Determine the [x, y] coordinate at the center of the cell enclosing the given text.  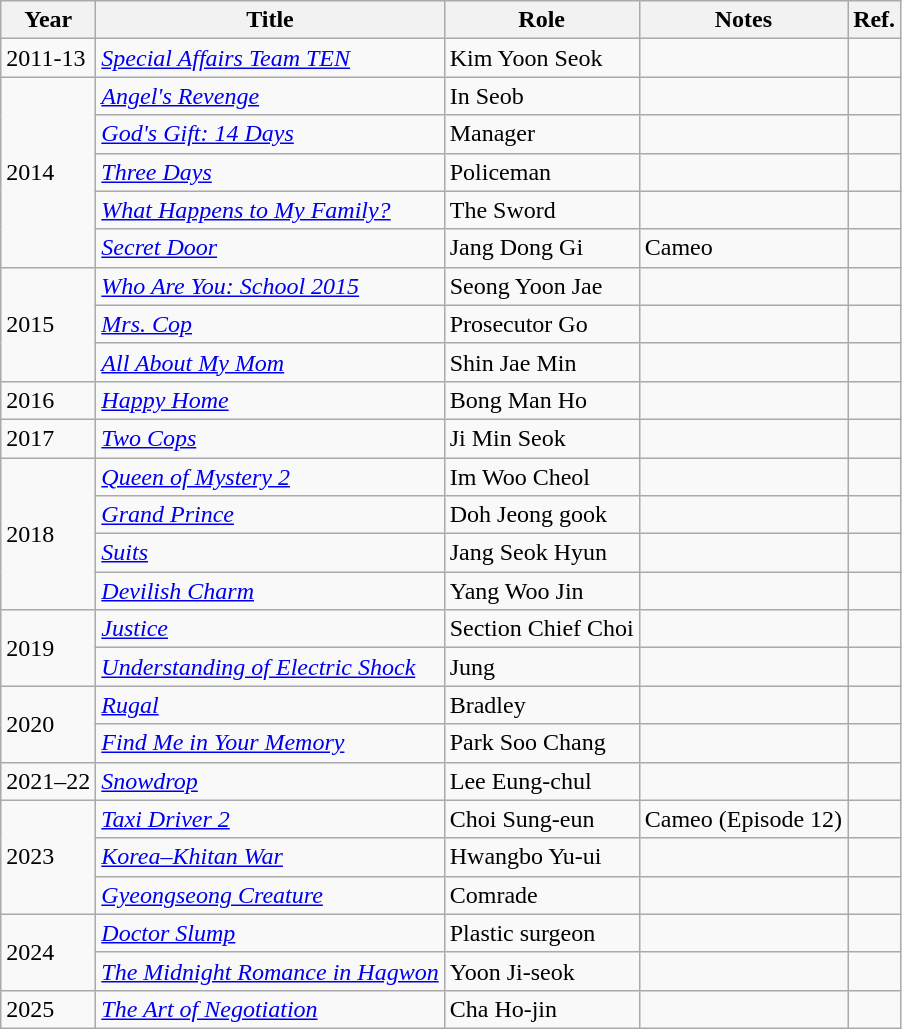
Role [542, 20]
Doh Jeong gook [542, 515]
2020 [48, 724]
Who Are You: School 2015 [270, 286]
2011-13 [48, 58]
2021–22 [48, 781]
Secret Door [270, 248]
Notes [743, 20]
Year [48, 20]
Cameo [743, 248]
2015 [48, 324]
Ji Min Seok [542, 438]
Bradley [542, 705]
The Art of Negotiation [270, 1009]
Devilish Charm [270, 591]
Jang Dong Gi [542, 248]
Cameo (Episode 12) [743, 819]
Happy Home [270, 400]
Prosecutor Go [542, 324]
Lee Eung-chul [542, 781]
2025 [48, 1009]
2018 [48, 534]
2019 [48, 648]
God's Gift: 14 Days [270, 134]
Seong Yoon Jae [542, 286]
Gyeongseong Creature [270, 895]
2023 [48, 857]
Two Cops [270, 438]
Taxi Driver 2 [270, 819]
Policeman [542, 172]
Manager [542, 134]
Section Chief Choi [542, 629]
Doctor Slump [270, 933]
2017 [48, 438]
Rugal [270, 705]
Grand Prince [270, 515]
Im Woo Cheol [542, 477]
Jang Seok Hyun [542, 553]
Cha Ho-jin [542, 1009]
Ref. [874, 20]
Mrs. Cop [270, 324]
Snowdrop [270, 781]
Bong Man Ho [542, 400]
Title [270, 20]
2016 [48, 400]
Korea–Khitan War [270, 857]
Hwangbo Yu-ui [542, 857]
Understanding of Electric Shock [270, 667]
Queen of Mystery 2 [270, 477]
The Sword [542, 210]
Find Me in Your Memory [270, 743]
The Midnight Romance in Hagwon [270, 971]
Yang Woo Jin [542, 591]
In Seob [542, 96]
Angel's Revenge [270, 96]
Suits [270, 553]
Park Soo Chang [542, 743]
Shin Jae Min [542, 362]
Choi Sung-eun [542, 819]
Justice [270, 629]
Comrade [542, 895]
Yoon Ji-seok [542, 971]
Kim Yoon Seok [542, 58]
All About My Mom [270, 362]
Plastic surgeon [542, 933]
2014 [48, 172]
2024 [48, 952]
Three Days [270, 172]
Special Affairs Team TEN [270, 58]
Jung [542, 667]
What Happens to My Family? [270, 210]
